Identify which cell holds the provided text, then report its [x, y] central coordinate. 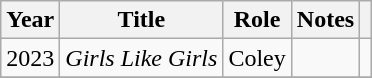
Coley [257, 58]
Role [257, 20]
2023 [30, 58]
Title [142, 20]
Girls Like Girls [142, 58]
Year [30, 20]
Notes [325, 20]
